Provide the [X, Y] coordinate of the cell's center where the given text is located.  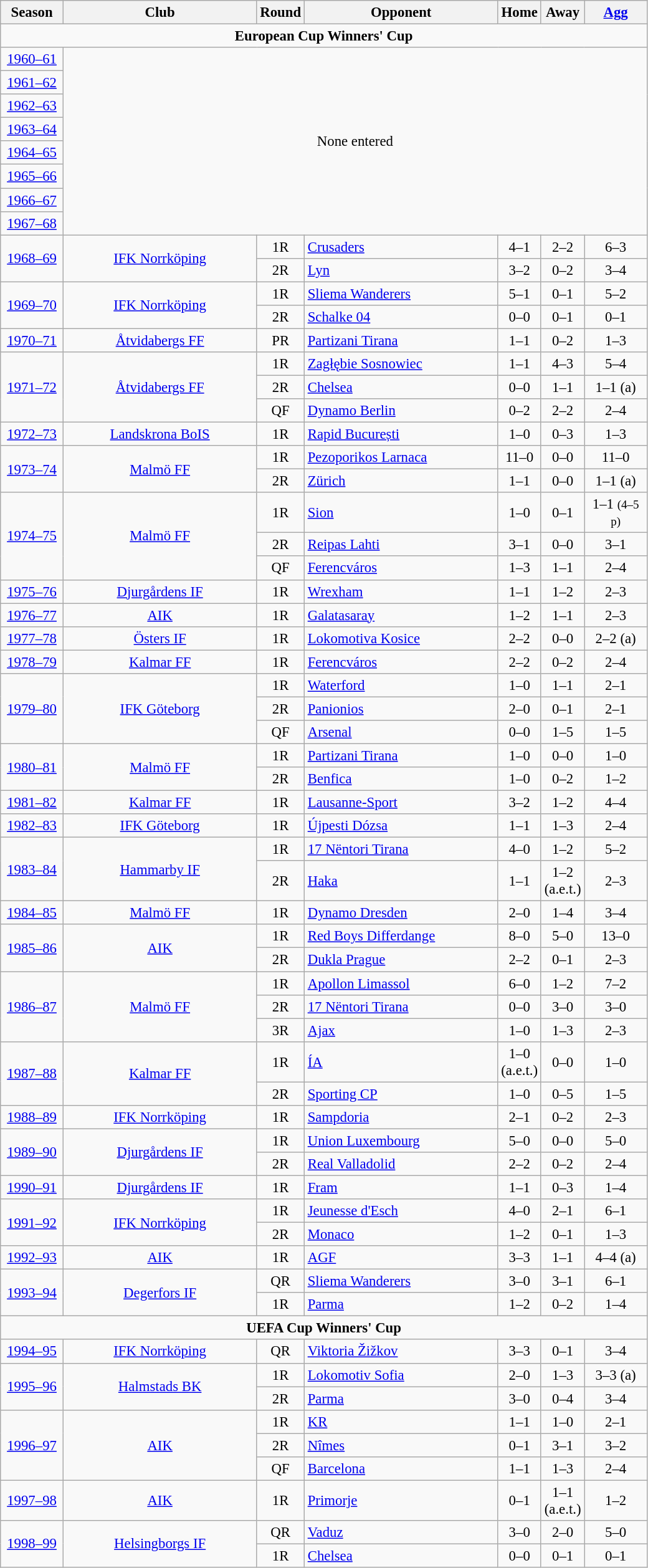
1979–80 [32, 709]
Viktoria Žižkov [401, 1352]
Halmstads BK [160, 1386]
Östers IF [160, 638]
1976–77 [32, 615]
Away [562, 12]
1989–90 [32, 1152]
AGF [401, 1258]
PR [280, 340]
1982–83 [32, 826]
Landskrona BoIS [160, 434]
Nîmes [401, 1445]
1990–91 [32, 1187]
Dukla Prague [401, 960]
Union Luxembourg [401, 1140]
6–0 [520, 983]
4–4 (a) [616, 1258]
1996–97 [32, 1445]
1995–96 [32, 1386]
1998–99 [32, 1544]
Real Valladolid [401, 1164]
ÍA [401, 1062]
4–4 [616, 803]
Hammarby IF [160, 869]
1–1 (a.e.t.) [562, 1501]
Opponent [401, 12]
Monaco [401, 1235]
1960–61 [32, 59]
Home [520, 12]
None entered [355, 141]
Club [160, 12]
1964–65 [32, 153]
Pezoporikos Larnaca [401, 457]
1970–71 [32, 340]
Haka [401, 881]
1980–81 [32, 767]
1968–69 [32, 258]
Jeunesse d'Esch [401, 1211]
Dynamo Dresden [401, 913]
1–1 (4–5 p) [616, 512]
1992–93 [32, 1258]
Lokomotiv Sofia [401, 1375]
1975–76 [32, 591]
Vaduz [401, 1532]
Lokomotiva Kosice [401, 638]
1966–67 [32, 200]
Helsingborgs IF [160, 1544]
Arsenal [401, 732]
Apollon Limassol [401, 983]
1981–82 [32, 803]
1984–85 [32, 913]
European Cup Winners' Cup [324, 36]
6–3 [616, 247]
Round [280, 12]
1985–86 [32, 949]
1983–84 [32, 869]
Sporting CP [401, 1094]
Primorje [401, 1501]
1974–75 [32, 536]
UEFA Cup Winners' Cup [324, 1328]
1991–92 [32, 1223]
KR [401, 1422]
Wrexham [401, 591]
Ajax [401, 1030]
Lyn [401, 270]
1–0 (a.e.t.) [520, 1062]
13–0 [616, 937]
Sion [401, 512]
8–0 [520, 937]
Rapid București [401, 434]
Schalke 04 [401, 317]
Lausanne-Sport [401, 803]
1988–89 [32, 1117]
Újpesti Dózsa [401, 826]
Crusaders [401, 247]
Dynamo Berlin [401, 411]
7–2 [616, 983]
Waterford [401, 686]
3R [280, 1030]
1962–63 [32, 106]
Zagłębie Sosnowiec [401, 364]
1997–98 [32, 1501]
1972–73 [32, 434]
4–3 [562, 364]
1994–95 [32, 1352]
1973–74 [32, 469]
5–1 [520, 294]
1963–64 [32, 130]
Season [32, 12]
Reipas Lahti [401, 545]
2–2 (a) [616, 638]
1965–66 [32, 176]
Red Boys Differdange [401, 937]
1986–87 [32, 1007]
Degerfors IF [160, 1293]
1978–79 [32, 662]
Zürich [401, 481]
1967–68 [32, 223]
Fram [401, 1187]
3–3 (a) [616, 1375]
1977–78 [32, 638]
1993–94 [32, 1293]
1–2 (a.e.t.) [562, 881]
4–1 [520, 247]
1987–88 [32, 1073]
0–5 [562, 1094]
Benfica [401, 779]
1969–70 [32, 305]
Panionios [401, 709]
0–4 [562, 1398]
Agg [616, 12]
1961–62 [32, 83]
Barcelona [401, 1469]
5–4 [616, 364]
Galatasaray [401, 615]
1971–72 [32, 388]
Sampdoria [401, 1117]
